Scan for the cell matching the given text and deliver its (x, y) coordinate at center. 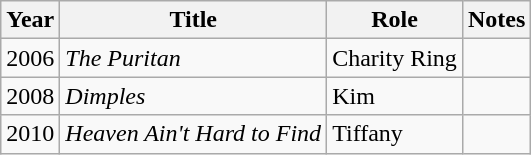
Role (395, 20)
Title (194, 20)
Charity Ring (395, 58)
2006 (30, 58)
2010 (30, 134)
Tiffany (395, 134)
Dimples (194, 96)
The Puritan (194, 58)
Heaven Ain't Hard to Find (194, 134)
Notes (496, 20)
Year (30, 20)
Kim (395, 96)
2008 (30, 96)
